From the cell containing the given text, extract its center point as [x, y] coordinate. 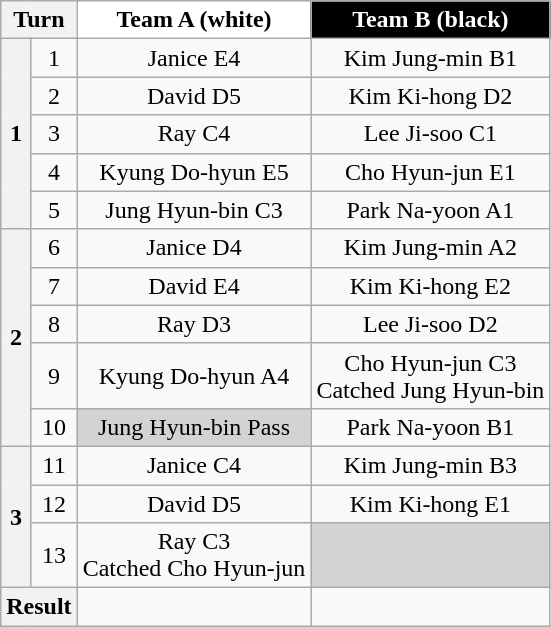
Janice E4 [194, 58]
Kim Ki-hong E2 [430, 286]
7 [54, 286]
Janice D4 [194, 248]
Cho Hyun-jun C3Catched Jung Hyun-bin [430, 376]
Result [39, 607]
9 [54, 376]
Janice C4 [194, 465]
Ray D3 [194, 324]
12 [54, 503]
Turn [39, 20]
8 [54, 324]
Kim Ki-hong D2 [430, 96]
Park Na-yoon A1 [430, 210]
Ray C3Catched Cho Hyun-jun [194, 556]
Park Na-yoon B1 [430, 427]
Kim Ki-hong E1 [430, 503]
Kim Jung-min B3 [430, 465]
6 [54, 248]
Team A (white) [194, 20]
11 [54, 465]
13 [54, 556]
Cho Hyun-jun E1 [430, 172]
Kyung Do-hyun E5 [194, 172]
Lee Ji-soo D2 [430, 324]
David E4 [194, 286]
10 [54, 427]
4 [54, 172]
Team B (black) [430, 20]
Jung Hyun-bin Pass [194, 427]
Jung Hyun-bin C3 [194, 210]
5 [54, 210]
Kyung Do-hyun A4 [194, 376]
Ray C4 [194, 134]
Lee Ji-soo C1 [430, 134]
Kim Jung-min B1 [430, 58]
Kim Jung-min A2 [430, 248]
